Pinpoint the cell where the given text exists, returning its [x, y] midpoint coordinate. 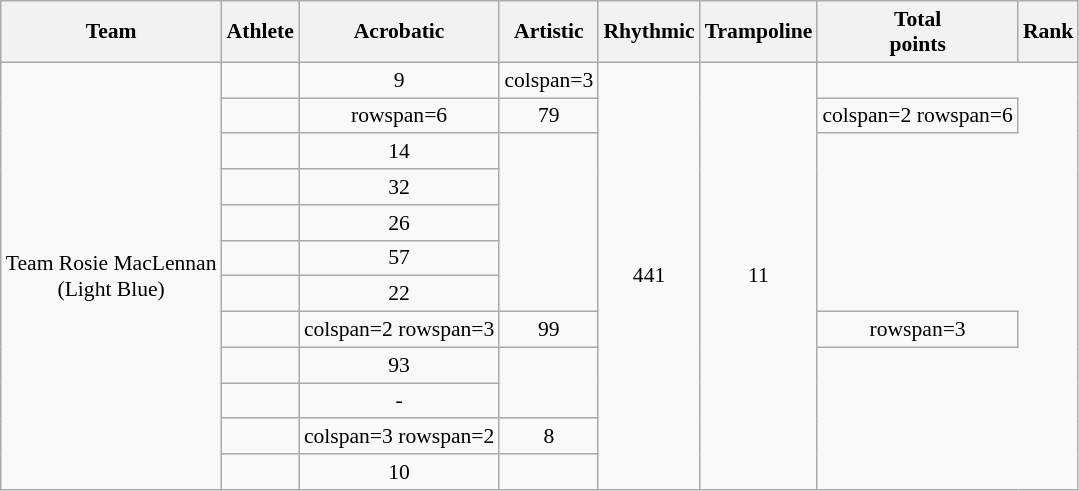
10 [400, 472]
26 [400, 223]
14 [400, 152]
57 [400, 258]
rowspan=6 [400, 116]
Team Rosie MacLennan(Light Blue) [112, 276]
Rhythmic [648, 32]
colspan=3 rowspan=2 [400, 437]
79 [548, 116]
Trampoline [759, 32]
- [400, 401]
32 [400, 187]
colspan=2 rowspan=6 [918, 116]
93 [400, 365]
8 [548, 437]
22 [400, 294]
Artistic [548, 32]
11 [759, 276]
441 [648, 276]
Athlete [260, 32]
9 [400, 80]
Team [112, 32]
Totalpoints [918, 32]
99 [548, 330]
Acrobatic [400, 32]
colspan=2 rowspan=3 [400, 330]
Rank [1048, 32]
colspan=3 [548, 80]
rowspan=3 [918, 330]
